Identify which cell holds the provided text, then report its [x, y] central coordinate. 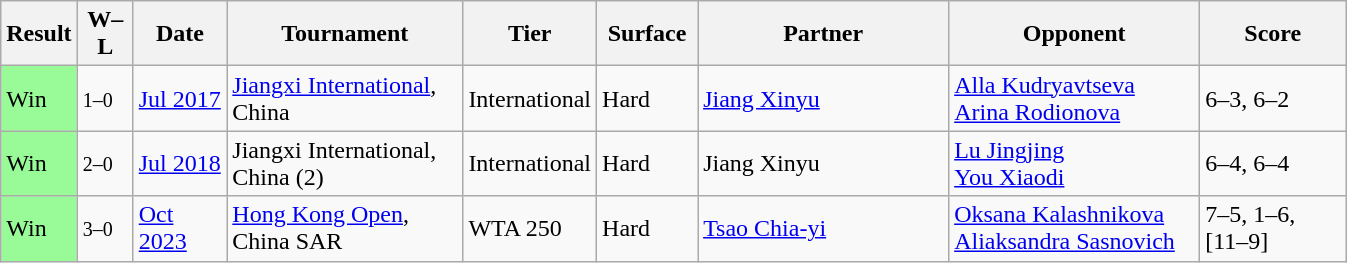
Jiangxi International, China [345, 98]
WTA 250 [530, 228]
Tier [530, 34]
2–0 [105, 164]
Oct 2023 [180, 228]
6–3, 6–2 [1273, 98]
6–4, 6–4 [1273, 164]
Lu Jingjing You Xiaodi [1074, 164]
Partner [824, 34]
Jul 2017 [180, 98]
Tsao Chia-yi [824, 228]
Oksana Kalashnikova Aliaksandra Sasnovich [1074, 228]
Hong Kong Open, China SAR [345, 228]
Jiangxi International, China (2) [345, 164]
Result [39, 34]
Score [1273, 34]
W–L [105, 34]
7–5, 1–6, [11–9] [1273, 228]
Alla Kudryavtseva Arina Rodionova [1074, 98]
Opponent [1074, 34]
Date [180, 34]
3–0 [105, 228]
Surface [648, 34]
Tournament [345, 34]
Jul 2018 [180, 164]
1–0 [105, 98]
